Search for the cell housing the specified text and yield its (x, y) center coordinate. 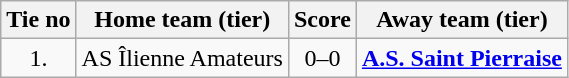
Score (322, 20)
Tie no (38, 20)
0–0 (322, 58)
A.S. Saint Pierraise (462, 58)
Home team (tier) (182, 20)
AS Îlienne Amateurs (182, 58)
1. (38, 58)
Away team (tier) (462, 20)
